Extract the [x, y] coordinate from the center of the cell holding the provided text.  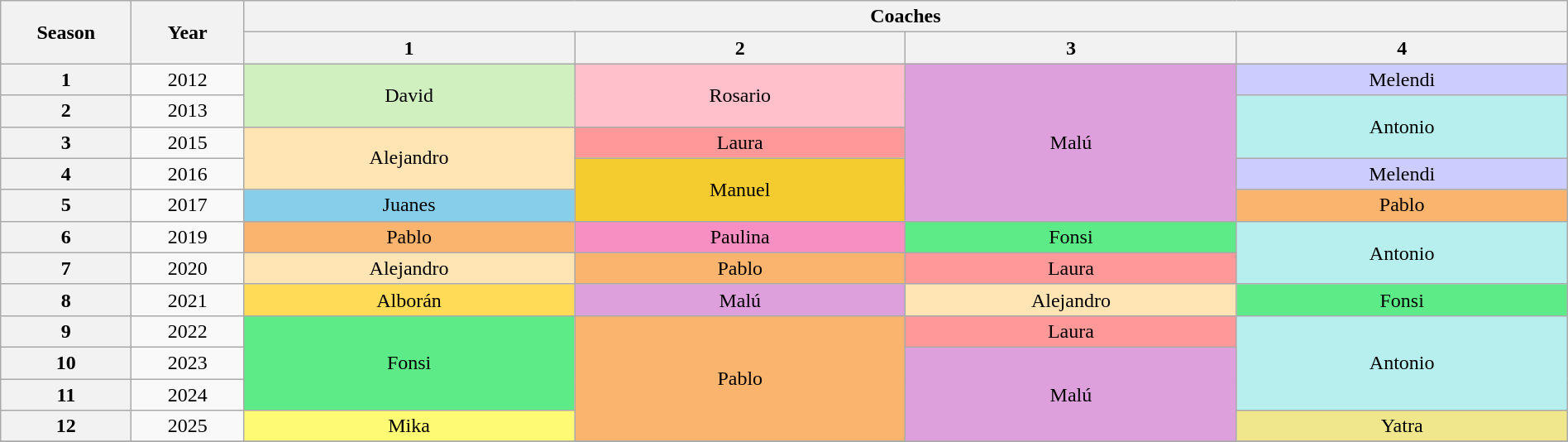
2013 [188, 111]
6 [66, 237]
12 [66, 426]
7 [66, 268]
2012 [188, 79]
David [409, 95]
Alborán [409, 300]
2017 [188, 205]
2025 [188, 426]
Yatra [1402, 426]
9 [66, 331]
Manuel [740, 190]
2022 [188, 331]
Year [188, 32]
Season [66, 32]
Paulina [740, 237]
2019 [188, 237]
2020 [188, 268]
10 [66, 363]
2021 [188, 300]
2015 [188, 142]
Mika [409, 426]
5 [66, 205]
Rosario [740, 95]
11 [66, 395]
Coaches [905, 17]
8 [66, 300]
2016 [188, 174]
2024 [188, 395]
2023 [188, 363]
Juanes [409, 205]
